Pinpoint the cell where the given text exists, returning its (x, y) midpoint coordinate. 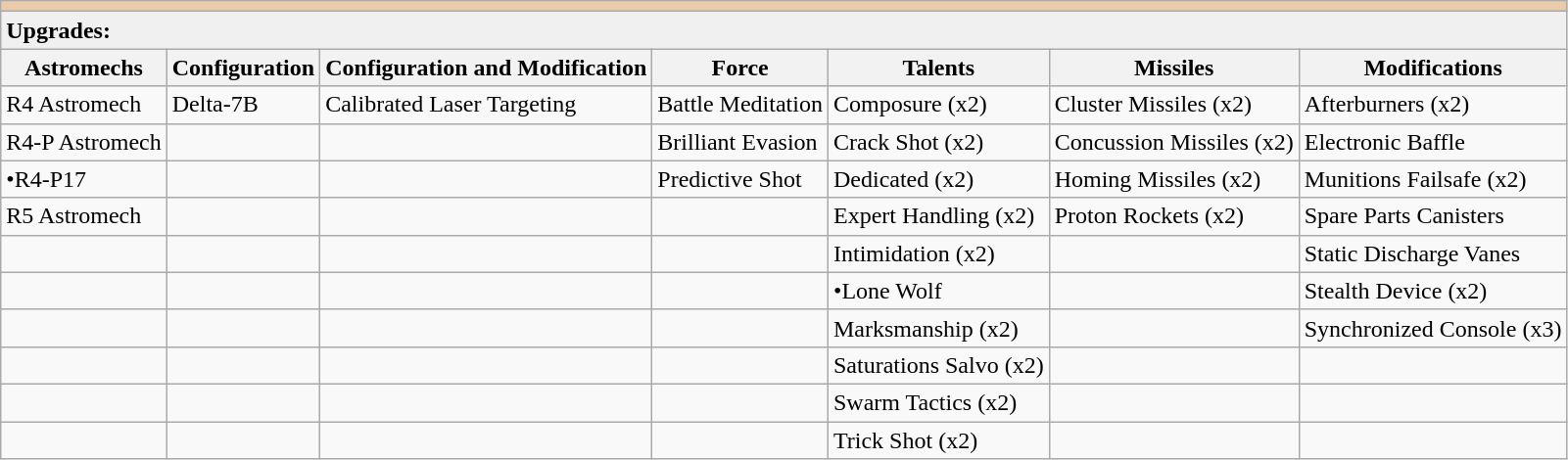
•R4-P17 (84, 179)
R4-P Astromech (84, 142)
Modifications (1433, 68)
Delta-7B (243, 105)
Battle Meditation (740, 105)
Predictive Shot (740, 179)
Missiles (1173, 68)
R4 Astromech (84, 105)
Astromechs (84, 68)
Trick Shot (x2) (938, 439)
Synchronized Console (x3) (1433, 328)
Crack Shot (x2) (938, 142)
Afterburners (x2) (1433, 105)
Brilliant Evasion (740, 142)
•Lone Wolf (938, 291)
Upgrades: (784, 30)
Configuration and Modification (486, 68)
Intimidation (x2) (938, 253)
Talents (938, 68)
Homing Missiles (x2) (1173, 179)
Configuration (243, 68)
Spare Parts Canisters (1433, 216)
Saturations Salvo (x2) (938, 365)
Electronic Baffle (1433, 142)
Static Discharge Vanes (1433, 253)
Proton Rockets (x2) (1173, 216)
Force (740, 68)
Stealth Device (x2) (1433, 291)
Concussion Missiles (x2) (1173, 142)
Swarm Tactics (x2) (938, 402)
Calibrated Laser Targeting (486, 105)
Cluster Missiles (x2) (1173, 105)
Dedicated (x2) (938, 179)
Expert Handling (x2) (938, 216)
Marksmanship (x2) (938, 328)
Composure (x2) (938, 105)
R5 Astromech (84, 216)
Munitions Failsafe (x2) (1433, 179)
